Provide the (X, Y) coordinate of the cell's center where the given text is located.  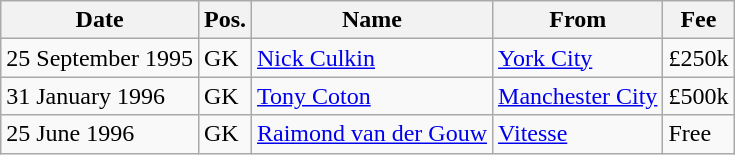
25 September 1995 (100, 58)
£250k (698, 58)
Date (100, 20)
Pos. (224, 20)
Name (372, 20)
£500k (698, 96)
Nick Culkin (372, 58)
Raimond van der Gouw (372, 134)
From (578, 20)
25 June 1996 (100, 134)
Vitesse (578, 134)
Manchester City (578, 96)
31 January 1996 (100, 96)
Free (698, 134)
Fee (698, 20)
Tony Coton (372, 96)
York City (578, 58)
